Identify which cell holds the provided text, then report its [X, Y] central coordinate. 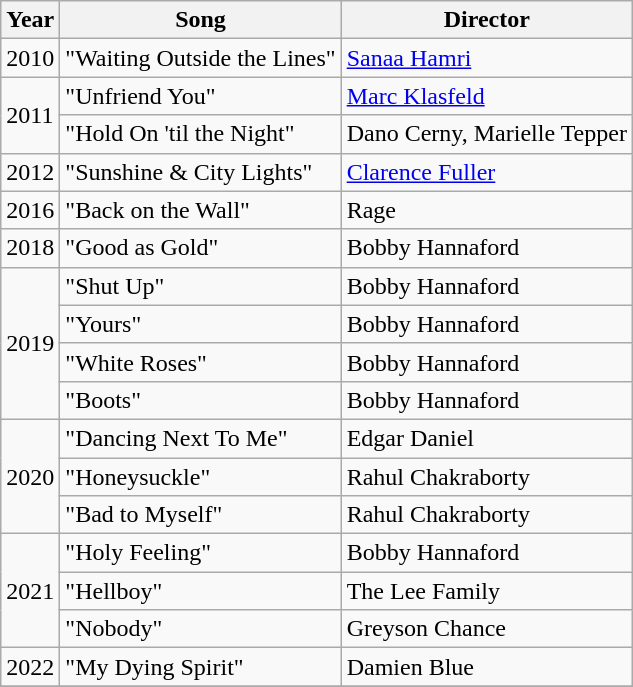
"Back on the Wall" [200, 210]
"Dancing Next To Me" [200, 438]
Greyson Chance [486, 629]
2019 [30, 343]
Clarence Fuller [486, 172]
"Shut Up" [200, 286]
"Unfriend You" [200, 96]
Dano Cerny, Marielle Tepper [486, 134]
"Nobody" [200, 629]
"White Roses" [200, 362]
2022 [30, 667]
Edgar Daniel [486, 438]
"Hellboy" [200, 591]
2011 [30, 115]
"Boots" [200, 400]
"Holy Feeling" [200, 553]
2021 [30, 591]
Rage [486, 210]
"My Dying Spirit" [200, 667]
2010 [30, 58]
Director [486, 20]
"Yours" [200, 324]
Marc Klasfeld [486, 96]
"Waiting Outside the Lines" [200, 58]
2016 [30, 210]
"Good as Gold" [200, 248]
"Honeysuckle" [200, 477]
Damien Blue [486, 667]
The Lee Family [486, 591]
"Hold On 'til the Night" [200, 134]
2018 [30, 248]
Song [200, 20]
"Sunshine & City Lights" [200, 172]
"Bad to Myself" [200, 515]
Year [30, 20]
2020 [30, 476]
2012 [30, 172]
Sanaa Hamri [486, 58]
